Pinpoint the cell where the given text exists, returning its [x, y] midpoint coordinate. 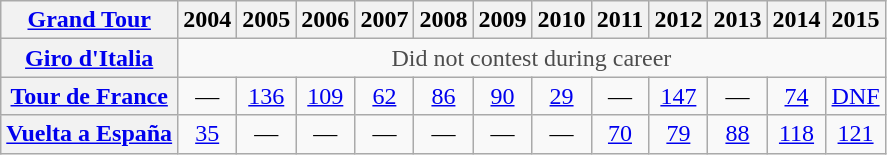
2004 [208, 20]
136 [266, 96]
2013 [738, 20]
Tour de France [90, 96]
35 [208, 134]
Did not contest during career [532, 58]
Giro d'Italia [90, 58]
2012 [678, 20]
2011 [620, 20]
2010 [562, 20]
2007 [384, 20]
62 [384, 96]
121 [856, 134]
74 [796, 96]
2014 [796, 20]
2005 [266, 20]
147 [678, 96]
2008 [444, 20]
90 [502, 96]
Grand Tour [90, 20]
2015 [856, 20]
2006 [326, 20]
109 [326, 96]
29 [562, 96]
Vuelta a España [90, 134]
86 [444, 96]
79 [678, 134]
70 [620, 134]
DNF [856, 96]
2009 [502, 20]
88 [738, 134]
118 [796, 134]
